Output the (x, y) coordinate of the center of the cell containing the given text.  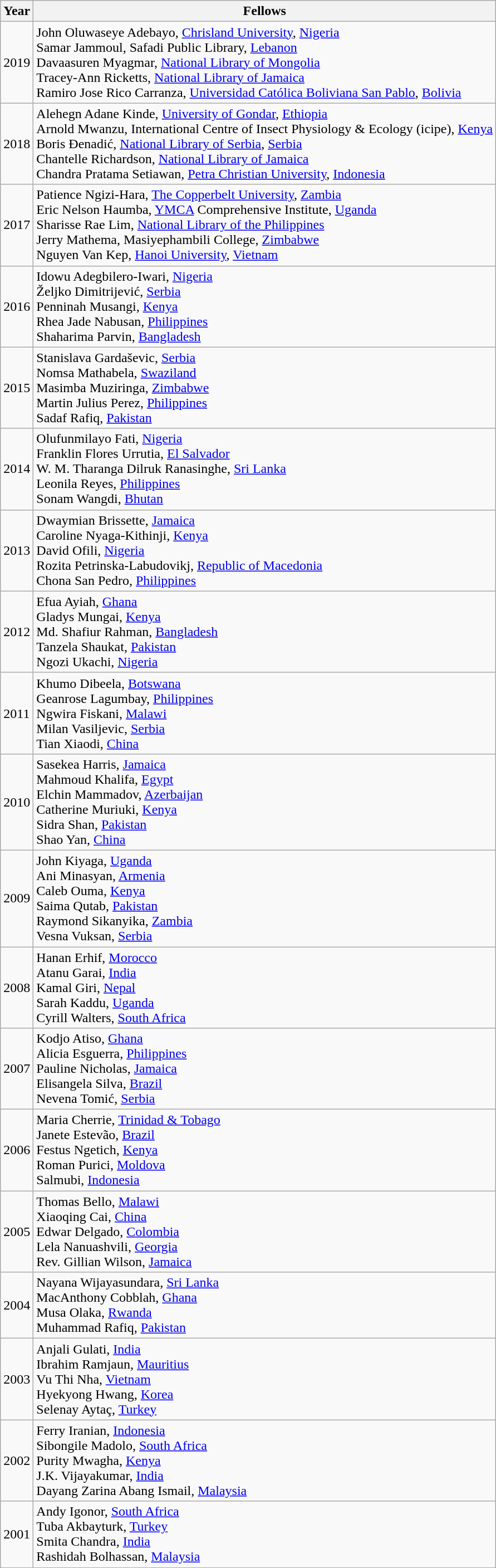
John Kiyaga, UgandaAni Minasyan, ArmeniaCaleb Ouma, KenyaSaima Qutab, PakistanRaymond Sikanyika, ZambiaVesna Vuksan, Serbia (265, 898)
2015 (17, 388)
Nayana Wijayasundara, Sri LankaMacAnthony Cobblah, GhanaMusa Olaka, RwandaMuhammad Rafiq, Pakistan (265, 1306)
2008 (17, 988)
2019 (17, 62)
2018 (17, 144)
Maria Cherrie, Trinidad & TobagoJanete Estevão, BrazilFestus Ngetich, KenyaRoman Purici, MoldovaSalmubi, Indonesia (265, 1150)
2001 (17, 1534)
2017 (17, 225)
Fellows (265, 11)
2009 (17, 898)
2016 (17, 306)
2011 (17, 713)
2010 (17, 802)
Sasekea Harris, JamaicaMahmoud Khalifa, EgyptElchin Mammadov, AzerbaijanCatherine Muriuki, KenyaSidra Shan, PakistanShao Yan, China (265, 802)
Ferry Iranian, IndonesiaSibongile Madolo, South AfricaPurity Mwagha, KenyaJ.K. Vijayakumar, IndiaDayang Zarina Abang Ismail, Malaysia (265, 1460)
2003 (17, 1379)
2006 (17, 1150)
Khumo Dibeela, BotswanaGeanrose Lagumbay, PhilippinesNgwira Fiskani, MalawiMilan Vasiljevic, SerbiaTian Xiaodi, China (265, 713)
2007 (17, 1069)
2013 (17, 550)
Idowu Adegbilero-Iwari, NigeriaŽeljko Dimitrijević, SerbiaPenninah Musangi, KenyaRhea Jade Nabusan, PhilippinesShaharima Parvin, Bangladesh (265, 306)
2014 (17, 469)
2004 (17, 1306)
2002 (17, 1460)
Stanislava Gardaševic, SerbiaNomsa Mathabela, SwazilandMasimba Muziringa, ZimbabweMartin Julius Perez, PhilippinesSadaf Rafiq, Pakistan (265, 388)
Thomas Bello, MalawiXiaoqing Cai, ChinaEdwar Delgado, ColombiaLela Nanuashvili, GeorgiaRev. Gillian Wilson, Jamaica (265, 1232)
Kodjo Atiso, GhanaAlicia Esguerra, PhilippinesPauline Nicholas, JamaicaElisangela Silva, BrazilNevena Tomić, Serbia (265, 1069)
Year (17, 11)
Hanan Erhif, MoroccoAtanu Garai, IndiaKamal Giri, NepalSarah Kaddu, UgandaCyrill Walters, South Africa (265, 988)
2012 (17, 632)
2005 (17, 1232)
Andy Igonor, South AfricaTuba Akbayturk, TurkeySmita Chandra, IndiaRashidah Bolhassan, Malaysia (265, 1534)
Anjali Gulati, IndiaIbrahim Ramjaun, MauritiusVu Thi Nha, VietnamHyekyong Hwang, KoreaSelenay Aytaç, Turkey (265, 1379)
Efua Ayiah, GhanaGladys Mungai, KenyaMd. Shafiur Rahman, BangladeshTanzela Shaukat, PakistanNgozi Ukachi, Nigeria (265, 632)
